Return the [X, Y] coordinate for the center point of the cell that contains the specified text.  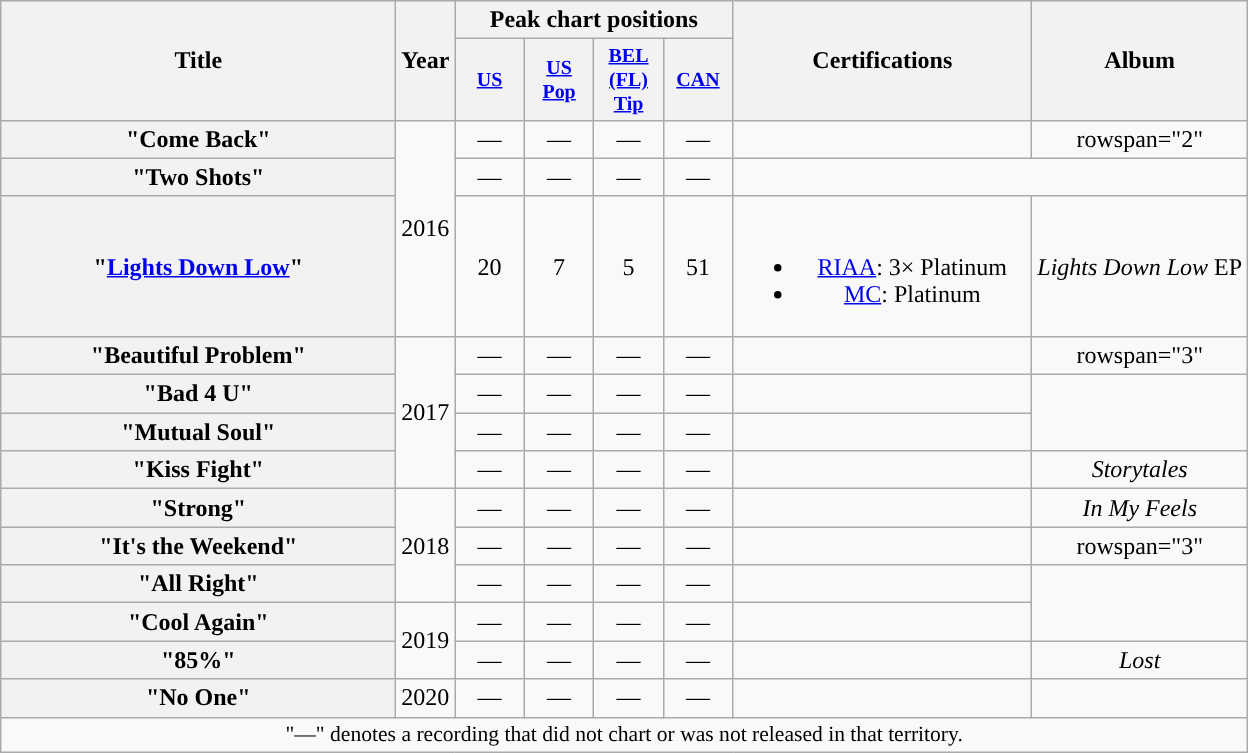
51 [698, 266]
Title [198, 61]
"It's the Weekend" [198, 546]
"Bad 4 U" [198, 394]
Lost [1140, 660]
5 [628, 266]
"—" denotes a recording that did not chart or was not released in that territory. [624, 735]
2018 [426, 546]
"Strong" [198, 508]
BEL(FL)Tip [628, 80]
"Beautiful Problem" [198, 355]
US [490, 80]
USPop [558, 80]
Lights Down Low EP [1140, 266]
"All Right" [198, 584]
"Come Back" [198, 139]
7 [558, 266]
CAN [698, 80]
RIAA: 3× PlatinumMC: Platinum [882, 266]
"Cool Again" [198, 622]
20 [490, 266]
2020 [426, 698]
Peak chart positions [594, 20]
2016 [426, 228]
Certifications [882, 61]
2019 [426, 641]
In My Feels [1140, 508]
"No One" [198, 698]
"Two Shots" [198, 177]
"Kiss Fight" [198, 470]
"Mutual Soul" [198, 432]
rowspan="2" [1140, 139]
2017 [426, 412]
Album [1140, 61]
"85%" [198, 660]
"Lights Down Low" [198, 266]
Year [426, 61]
Storytales [1140, 470]
